Extract the [x, y] coordinate from the center of the cell holding the provided text.  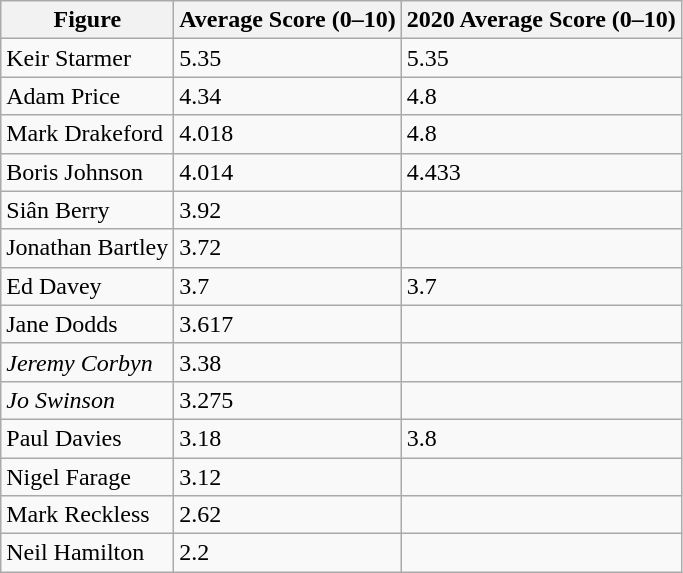
Siân Berry [88, 210]
3.12 [288, 477]
4.014 [288, 172]
Average Score (0–10) [288, 20]
Figure [88, 20]
Adam Price [88, 96]
4.018 [288, 134]
3.18 [288, 438]
Jonathan Bartley [88, 248]
Mark Drakeford [88, 134]
3.8 [541, 438]
2020 Average Score (0–10) [541, 20]
Nigel Farage [88, 477]
Paul Davies [88, 438]
Keir Starmer [88, 58]
Jeremy Corbyn [88, 362]
2.2 [288, 553]
Jane Dodds [88, 324]
Mark Reckless [88, 515]
4.433 [541, 172]
3.72 [288, 248]
Jo Swinson [88, 400]
2.62 [288, 515]
Ed Davey [88, 286]
Boris Johnson [88, 172]
3.38 [288, 362]
3.617 [288, 324]
Neil Hamilton [88, 553]
3.92 [288, 210]
3.275 [288, 400]
4.34 [288, 96]
